Pinpoint the cell where the given text exists, returning its (x, y) midpoint coordinate. 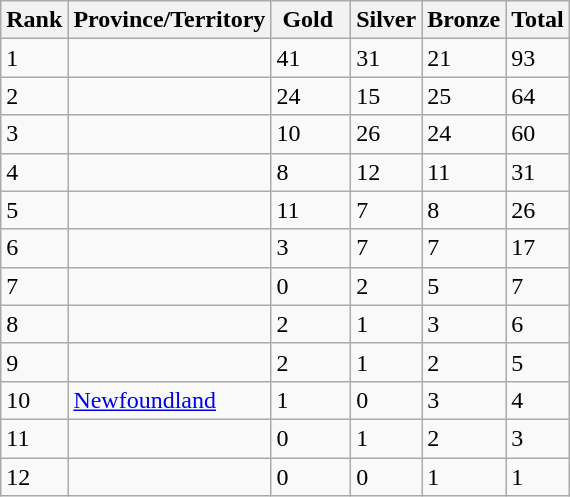
64 (538, 96)
25 (464, 96)
41 (311, 58)
Bronze (464, 20)
Gold (311, 20)
Province/Territory (170, 20)
17 (538, 248)
93 (538, 58)
Silver (386, 20)
Total (538, 20)
Newfoundland (170, 400)
Rank (34, 20)
60 (538, 134)
21 (464, 58)
9 (34, 362)
15 (386, 96)
